For the text-containing cell, return its midpoint in (x, y) coordinate format. 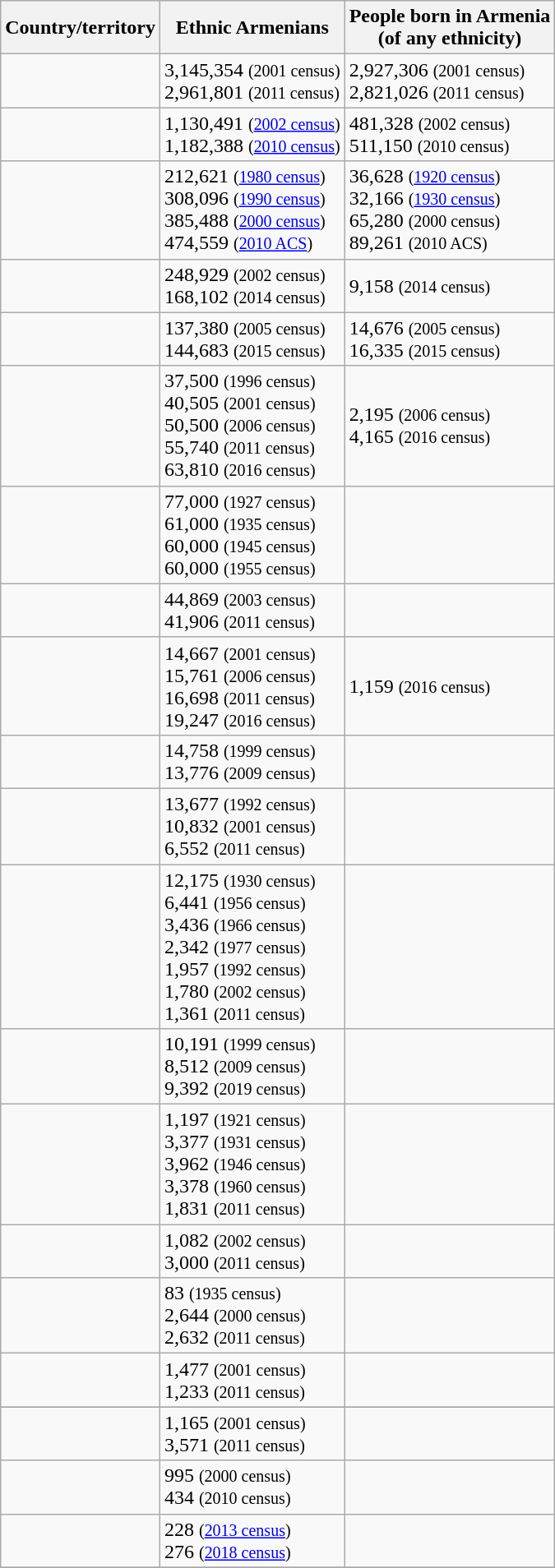
1,082 (2002 census)3,000 (2011 census) (252, 1251)
3,145,354 (2001 census)2,961,801 (2011 census) (252, 81)
12,175 (1930 census)6,441 (1956 census)3,436 (1966 census)2,342 (1977 census)1,957 (1992 census)1,780 (2002 census)1,361 (2011 census) (252, 947)
1,477 (2001 census)1,233 (2011 census) (252, 1381)
1,159 (2016 census) (450, 685)
248,929 (2002 census)168,102 (2014 census) (252, 286)
2,195 (2006 census)4,165 (2016 census) (450, 426)
1,130,491 (2002 census)1,182,388 (2010 census) (252, 135)
Ethnic Armenians (252, 28)
People born in Armenia(of any ethnicity) (450, 28)
1,165 (2001 census)3,571 (2011 census) (252, 1433)
212,621 (1980 census)308,096 (1990 census)385,488 (2000 census)474,559 (2010 ACS) (252, 210)
14,667 (2001 census)15,761 (2006 census)16,698 (2011 census)19,247 (2016 census) (252, 685)
14,676 (2005 census)16,335 (2015 census) (450, 339)
995 (2000 census)434 (2010 census) (252, 1487)
36,628 (1920 census)32,166 (1930 census)65,280 (2000 census)89,261 (2010 ACS) (450, 210)
10,191 (1999 census)8,512 (2009 census)9,392 (2019 census) (252, 1067)
14,758 (1999 census)13,776 (2009 census) (252, 761)
83 (1935 census)2,644 (2000 census)2,632 (2011 census) (252, 1316)
481,328 (2002 census)511,150 (2010 census) (450, 135)
228 (2013 census)276 (2018 census) (252, 1540)
37,500 (1996 census)40,505 (2001 census)50,500 (2006 census)55,740 (2011 census)63,810 (2016 census) (252, 426)
44,869 (2003 census)41,906 (2011 census) (252, 610)
137,380 (2005 census)144,683 (2015 census) (252, 339)
Country/territory (81, 28)
77,000 (1927 census)61,000 (1935 census)60,000 (1945 census)60,000 (1955 census) (252, 534)
13,677 (1992 census)10,832 (2001 census)6,552 (2011 census) (252, 826)
9,158 (2014 census) (450, 286)
1,197 (1921 census)3,377 (1931 census)3,962 (1946 census)3,378 (1960 census)1,831 (2011 census) (252, 1164)
2,927,306 (2001 census)2,821,026 (2011 census) (450, 81)
